Locate the cell with the specified text and output its (X, Y) center coordinate. 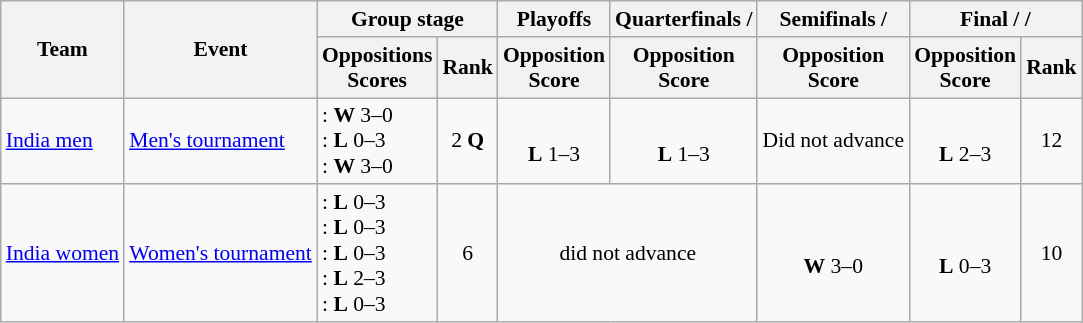
12 (1052, 142)
2 Q (468, 142)
: W 3–0: L 0–3: W 3–0 (378, 142)
L 2–3 (965, 142)
Group stage (408, 19)
W 3–0 (833, 254)
Final / / (996, 19)
Men's tournament (220, 142)
India women (62, 254)
: L 0–3: L 0–3: L 0–3: L 2–3: L 0–3 (378, 254)
OppositionsScores (378, 68)
Quarterfinals / (684, 19)
Team (62, 50)
L 0–3 (965, 254)
Playoffs (554, 19)
Event (220, 50)
10 (1052, 254)
Did not advance (833, 142)
India men (62, 142)
Women's tournament (220, 254)
6 (468, 254)
did not advance (628, 254)
Semifinals / (833, 19)
